Identify which cell holds the provided text, then report its [X, Y] central coordinate. 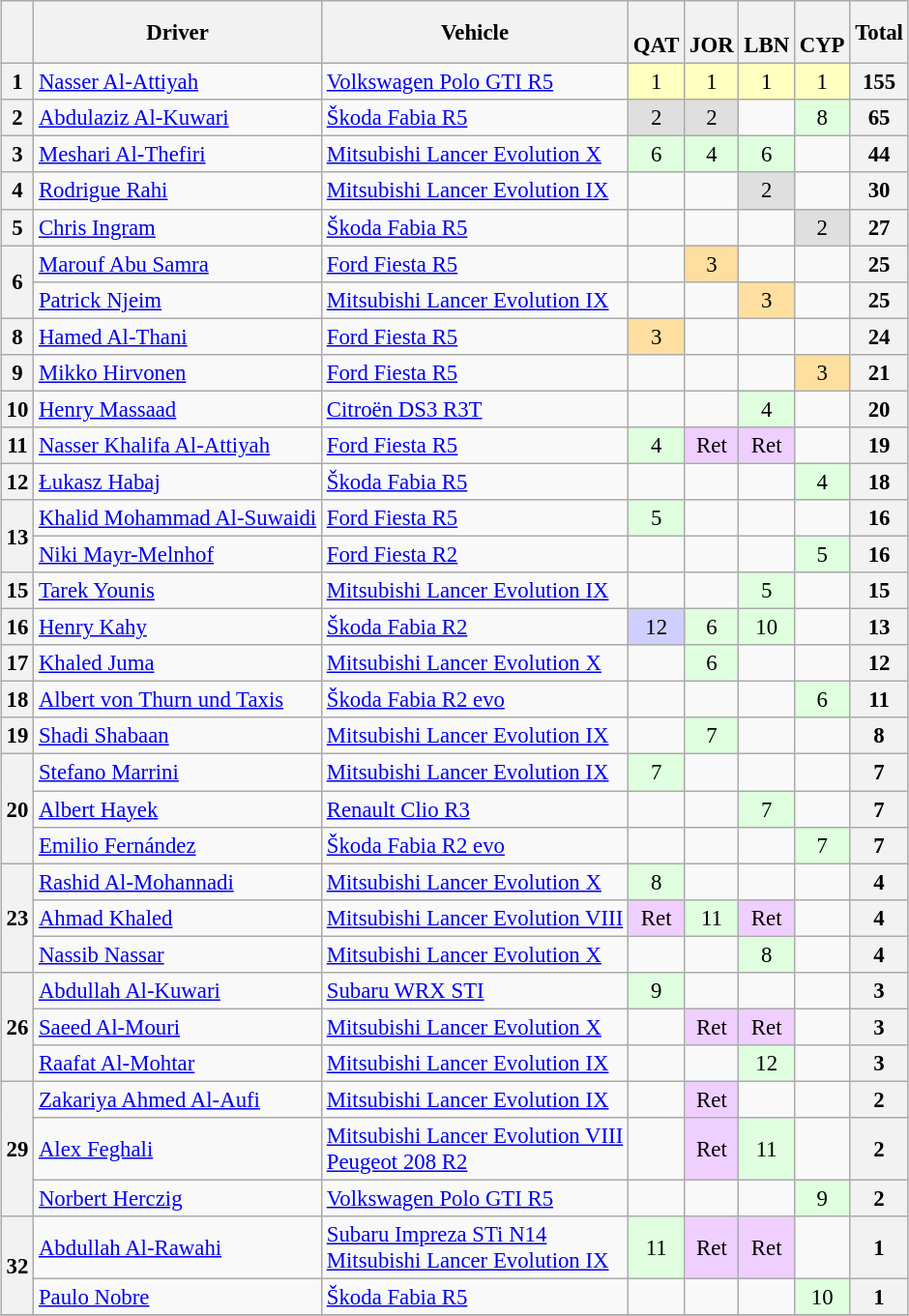
Driver [178, 33]
Albert von Thurn und Taxis [178, 700]
Khaled Juma [178, 663]
Mitsubishi Lancer Evolution VIII [474, 918]
QAT [657, 33]
Rodrigue Rahi [178, 190]
Subaru Impreza STi N14 Mitsubishi Lancer Evolution IX [474, 1247]
32 [17, 1266]
Ahmad Khaled [178, 918]
Łukasz Habaj [178, 482]
Abdulaziz Al-Kuwari [178, 118]
Albert Hayek [178, 809]
21 [879, 372]
Zakariya Ahmed Al-Aufi [178, 1099]
JOR [712, 33]
Emilio Fernández [178, 845]
Abdullah Al-Rawahi [178, 1247]
44 [879, 155]
Patrick Njeim [178, 300]
Henry Kahy [178, 628]
Nasser Al-Attiyah [178, 82]
Total [879, 33]
CYP [822, 33]
24 [879, 336]
155 [879, 82]
23 [17, 919]
Vehicle [474, 33]
Škoda Fabia R2 [474, 628]
Hamed Al-Thani [178, 336]
Citroën DS3 R3T [474, 409]
Henry Massaad [178, 409]
Subaru WRX STI [474, 990]
27 [879, 227]
17 [17, 663]
Chris Ingram [178, 227]
Rashid Al-Mohannadi [178, 882]
Norbert Herczig [178, 1198]
Marouf Abu Samra [178, 264]
Nassib Nassar [178, 954]
Abdullah Al-Kuwari [178, 990]
30 [879, 190]
Shadi Shabaan [178, 736]
Raafat Al-Mohtar [178, 1064]
Paulo Nobre [178, 1298]
65 [879, 118]
Tarek Younis [178, 591]
Meshari Al-Thefiri [178, 155]
Stefano Marrini [178, 773]
Ford Fiesta R2 [474, 554]
Mitsubishi Lancer Evolution VIII Peugeot 208 R2 [474, 1149]
Nasser Khalifa Al-Attiyah [178, 446]
Mikko Hirvonen [178, 372]
Alex Feghali [178, 1149]
Khalid Mohammad Al-Suwaidi [178, 518]
26 [17, 1027]
Renault Clio R3 [474, 809]
Saeed Al-Mouri [178, 1027]
Niki Mayr-Melnhof [178, 554]
LBN [766, 33]
29 [17, 1149]
